For the text-containing cell, return its midpoint in (x, y) coordinate format. 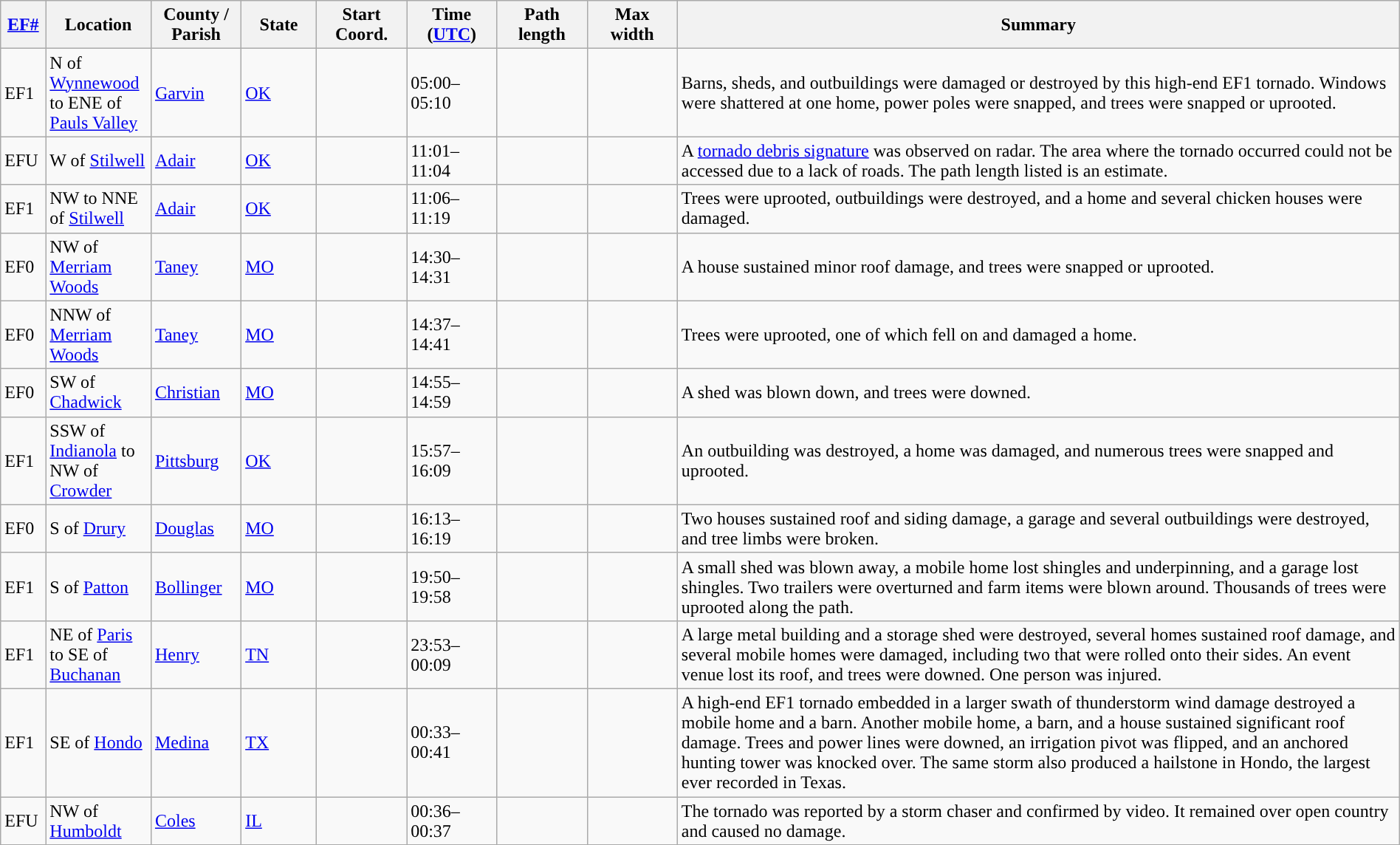
The tornado was reported by a storm chaser and confirmed by video. It remained over open country and caused no damage. (1038, 820)
00:36–00:37 (452, 820)
TN (279, 654)
SE of Hondo (99, 742)
Coles (196, 820)
Location (99, 25)
NW to NNE of Stilwell (99, 208)
Trees were uprooted, one of which fell on and damaged a home. (1038, 335)
Henry (196, 654)
Two houses sustained roof and siding damage, a garage and several outbuildings were destroyed, and tree limbs were broken. (1038, 529)
11:06–11:19 (452, 208)
An outbuilding was destroyed, a home was damaged, and numerous trees were snapped and uprooted. (1038, 461)
19:50–19:58 (452, 586)
SSW of Indianola to NW of Crowder (99, 461)
NE of Paris to SE of Buchanan (99, 654)
Time (UTC) (452, 25)
EF# (24, 25)
Medina (196, 742)
Summary (1038, 25)
NW of Humboldt (99, 820)
A shed was blown down, and trees were downed. (1038, 393)
Bollinger (196, 586)
NW of Merriam Woods (99, 267)
Path length (542, 25)
Max width (632, 25)
14:30–14:31 (452, 267)
Start Coord. (361, 25)
Pittsburg (196, 461)
SW of Chadwick (99, 393)
S of Drury (99, 529)
State (279, 25)
TX (279, 742)
05:00–05:10 (452, 93)
16:13–16:19 (452, 529)
S of Patton (99, 586)
W of Stilwell (99, 161)
IL (279, 820)
14:55–14:59 (452, 393)
Trees were uprooted, outbuildings were destroyed, and a home and several chicken houses were damaged. (1038, 208)
11:01–11:04 (452, 161)
A house sustained minor roof damage, and trees were snapped or uprooted. (1038, 267)
NNW of Merriam Woods (99, 335)
Garvin (196, 93)
Douglas (196, 529)
14:37–14:41 (452, 335)
00:33–00:41 (452, 742)
23:53–00:09 (452, 654)
Christian (196, 393)
N of Wynnewood to ENE of Pauls Valley (99, 93)
County / Parish (196, 25)
15:57–16:09 (452, 461)
